Capture the cell that displays the provided text and extract its [X, Y] central coordinate. 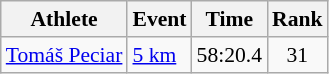
Athlete [64, 19]
Rank [298, 19]
Tomáš Peciar [64, 55]
Time [230, 19]
58:20.4 [230, 55]
31 [298, 55]
Event [159, 19]
5 km [159, 55]
